Scan for the cell matching the given text and deliver its [x, y] coordinate at center. 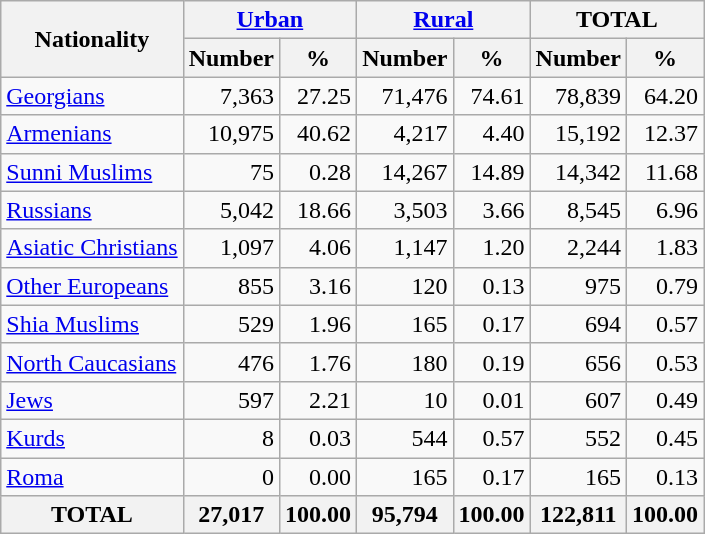
0.49 [664, 400]
14,342 [578, 172]
2,244 [578, 248]
1.83 [664, 248]
552 [578, 438]
74.61 [492, 96]
0.00 [318, 477]
0.79 [664, 286]
656 [578, 362]
597 [231, 400]
4,217 [405, 134]
Jews [92, 400]
14,267 [405, 172]
71,476 [405, 96]
6.96 [664, 210]
27,017 [231, 515]
14.89 [492, 172]
476 [231, 362]
18.66 [318, 210]
0 [231, 477]
Sunni Muslims [92, 172]
1,147 [405, 248]
0.03 [318, 438]
694 [578, 324]
0.01 [492, 400]
Asiatic Christians [92, 248]
1,097 [231, 248]
4.06 [318, 248]
0.53 [664, 362]
529 [231, 324]
11.68 [664, 172]
12.37 [664, 134]
7,363 [231, 96]
8,545 [578, 210]
3.16 [318, 286]
975 [578, 286]
Georgians [92, 96]
27.25 [318, 96]
2.21 [318, 400]
Urban [270, 20]
75 [231, 172]
64.20 [664, 96]
1.20 [492, 248]
3.66 [492, 210]
607 [578, 400]
78,839 [578, 96]
North Caucasians [92, 362]
Armenians [92, 134]
3,503 [405, 210]
1.76 [318, 362]
0.45 [664, 438]
Kurds [92, 438]
Nationality [92, 39]
95,794 [405, 515]
122,811 [578, 515]
Other Europeans [92, 286]
15,192 [578, 134]
120 [405, 286]
1.96 [318, 324]
10 [405, 400]
180 [405, 362]
Roma [92, 477]
10,975 [231, 134]
0.28 [318, 172]
8 [231, 438]
544 [405, 438]
40.62 [318, 134]
Shia Muslims [92, 324]
Rural [444, 20]
Russians [92, 210]
5,042 [231, 210]
0.19 [492, 362]
855 [231, 286]
4.40 [492, 134]
